From the cell containing the given text, extract its center point as [X, Y] coordinate. 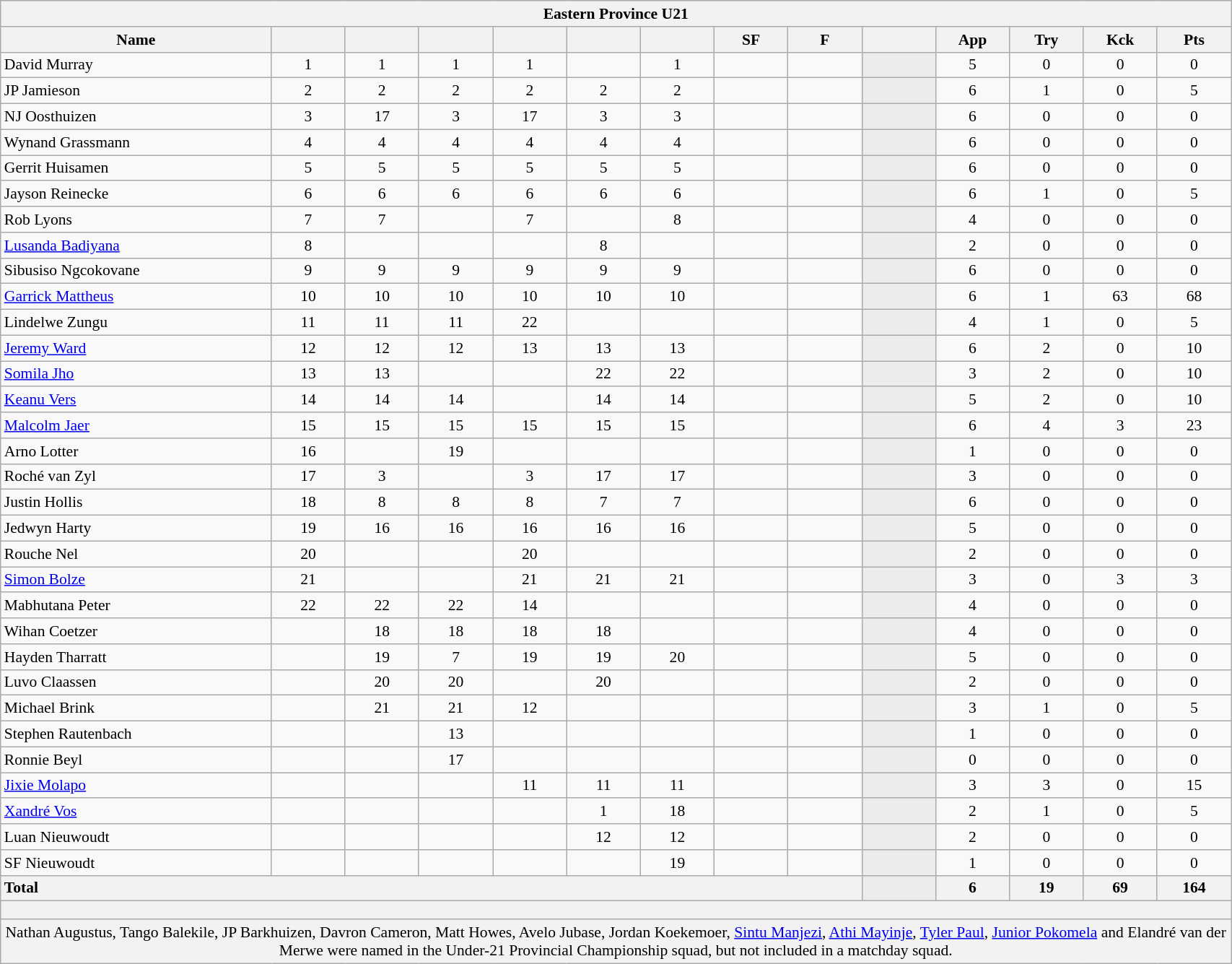
Stephen Rautenbach [136, 734]
F [825, 40]
Justin Hollis [136, 503]
Pts [1194, 40]
Simon Bolze [136, 580]
Kck [1120, 40]
Eastern Province U21 [616, 14]
Xandré Vos [136, 812]
Try [1047, 40]
Roché van Zyl [136, 477]
Arno Lotter [136, 451]
SF [751, 40]
Lindelwe Zungu [136, 323]
Mabhutana Peter [136, 606]
Somila Jho [136, 374]
NJ Oosthuizen [136, 117]
Wihan Coetzer [136, 631]
JP Jamieson [136, 91]
Jayson Reinecke [136, 194]
Hayden Tharratt [136, 657]
Wynand Grassmann [136, 142]
Keanu Vers [136, 400]
Name [136, 40]
68 [1194, 297]
Michael Brink [136, 708]
Garrick Mattheus [136, 297]
69 [1120, 888]
Rob Lyons [136, 220]
Gerrit Huisamen [136, 168]
David Murray [136, 65]
Sibusiso Ngcokovane [136, 271]
63 [1120, 297]
App [972, 40]
Ronnie Beyl [136, 760]
164 [1194, 888]
Lusanda Badiyana [136, 246]
Luan Nieuwoudt [136, 837]
Jedwyn Harty [136, 529]
Luvo Claassen [136, 682]
Malcolm Jaer [136, 425]
SF Nieuwoudt [136, 863]
Jeremy Ward [136, 348]
Total [432, 888]
23 [1194, 425]
Jixie Molapo [136, 786]
Rouche Nel [136, 554]
